Return (x, y) of the center of cell containing provided text 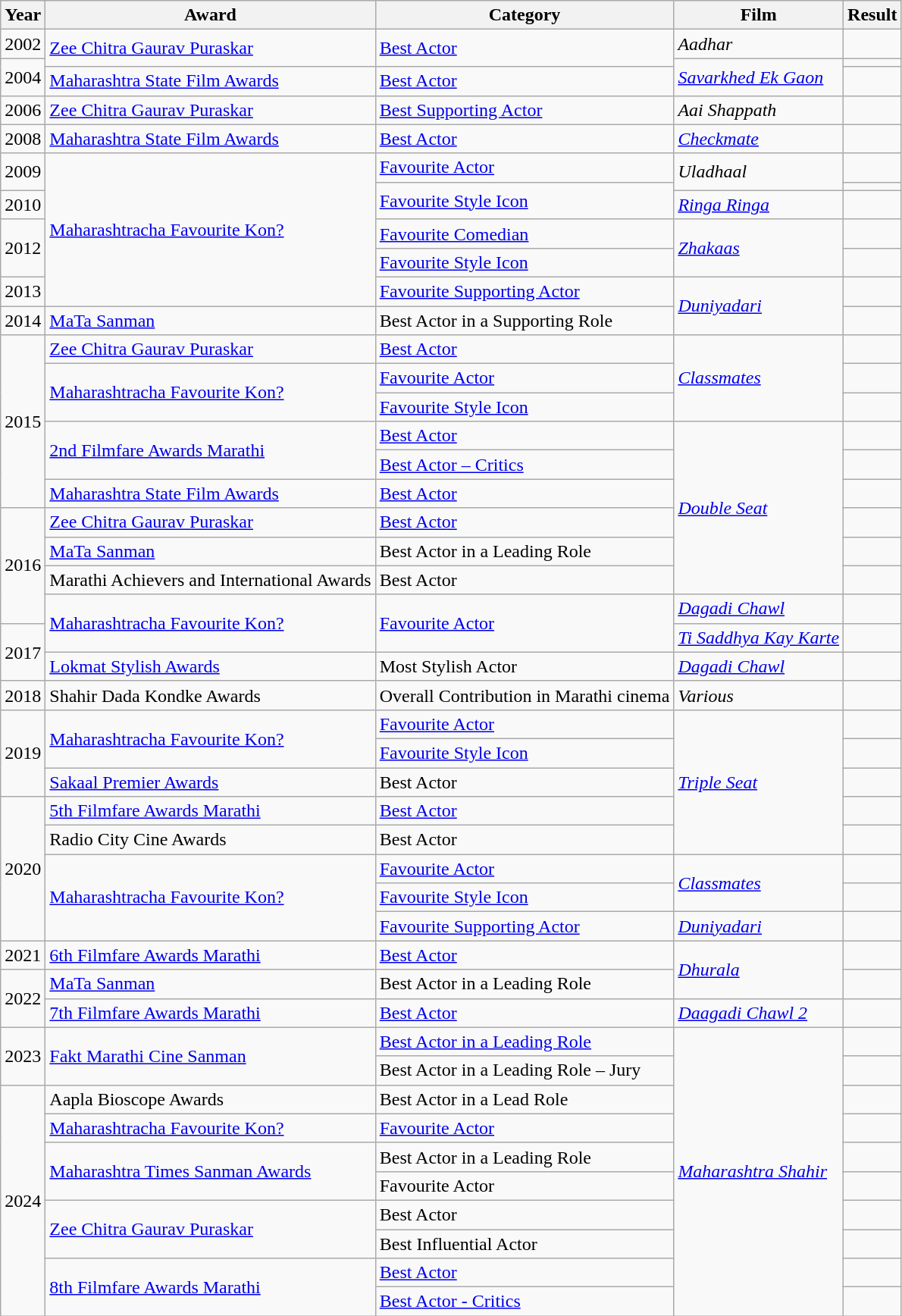
Best Actor in a Leading Role – Jury (525, 1070)
8th Filmfare Awards Marathi (211, 1287)
Lokmat Stylish Awards (211, 666)
Result (872, 15)
Aai Shappath (759, 110)
2014 (23, 321)
Category (525, 15)
Shahir Dada Kondke Awards (211, 695)
2012 (23, 248)
Aapla Bioscope Awards (211, 1099)
2006 (23, 110)
Best Actor - Critics (525, 1302)
Savarkhed Ek Gaon (759, 77)
Triple Seat (759, 782)
Sakaal Premier Awards (211, 782)
2004 (23, 77)
2021 (23, 955)
2024 (23, 1200)
Uladhaal (759, 171)
7th Filmfare Awards Marathi (211, 1013)
Best Actor in a Lead Role (525, 1099)
2023 (23, 1056)
2018 (23, 695)
Award (211, 15)
Dhurala (759, 970)
Best Actor in a Supporting Role (525, 321)
Most Stylish Actor (525, 666)
Daagadi Chawl 2 (759, 1013)
Zhakaas (759, 248)
2022 (23, 998)
Aadhar (759, 44)
5th Filmfare Awards Marathi (211, 811)
Checkmate (759, 139)
2009 (23, 171)
Radio City Cine Awards (211, 840)
Best Influential Actor (525, 1244)
2010 (23, 205)
Best Supporting Actor (525, 110)
2002 (23, 44)
Favourite Comedian (525, 233)
2019 (23, 753)
Maharashtra Shahir (759, 1172)
Double Seat (759, 508)
2015 (23, 421)
Marathi Achievers and International Awards (211, 580)
Best Actor – Critics (525, 465)
2020 (23, 869)
Year (23, 15)
Fakt Marathi Cine Sanman (211, 1056)
2nd Filmfare Awards Marathi (211, 450)
2013 (23, 291)
Ti Saddhya Kay Karte (759, 638)
2016 (23, 566)
Ringa Ringa (759, 205)
Film (759, 15)
2008 (23, 139)
Overall Contribution in Marathi cinema (525, 695)
Maharashtra Times Sanman Awards (211, 1171)
Various (759, 695)
2017 (23, 652)
6th Filmfare Awards Marathi (211, 955)
